Pinpoint the cell where the given text exists, returning its [X, Y] midpoint coordinate. 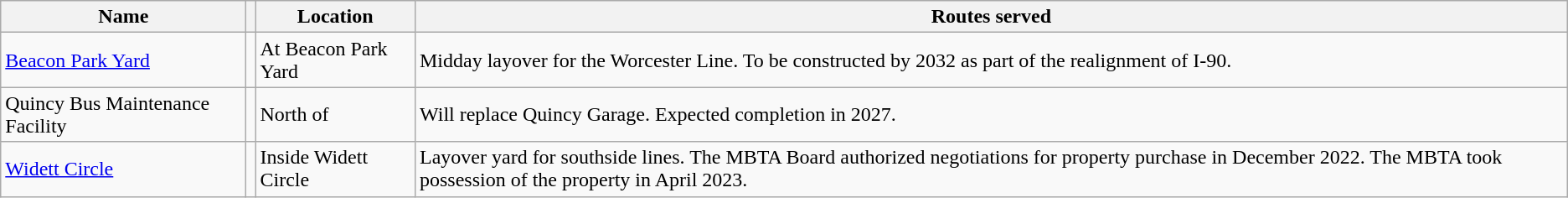
Beacon Park Yard [124, 60]
Quincy Bus Maintenance Facility [124, 114]
Name [124, 17]
Inside Widett Circle [335, 169]
Location [335, 17]
Midday layover for the Worcester Line. To be constructed by 2032 as part of the realignment of I-90. [991, 60]
North of [335, 114]
Will replace Quincy Garage. Expected completion in 2027. [991, 114]
Widett Circle [124, 169]
Routes served [991, 17]
At Beacon Park Yard [335, 60]
